Detect which cell encompasses the target text, then output its (x, y) center coordinate. 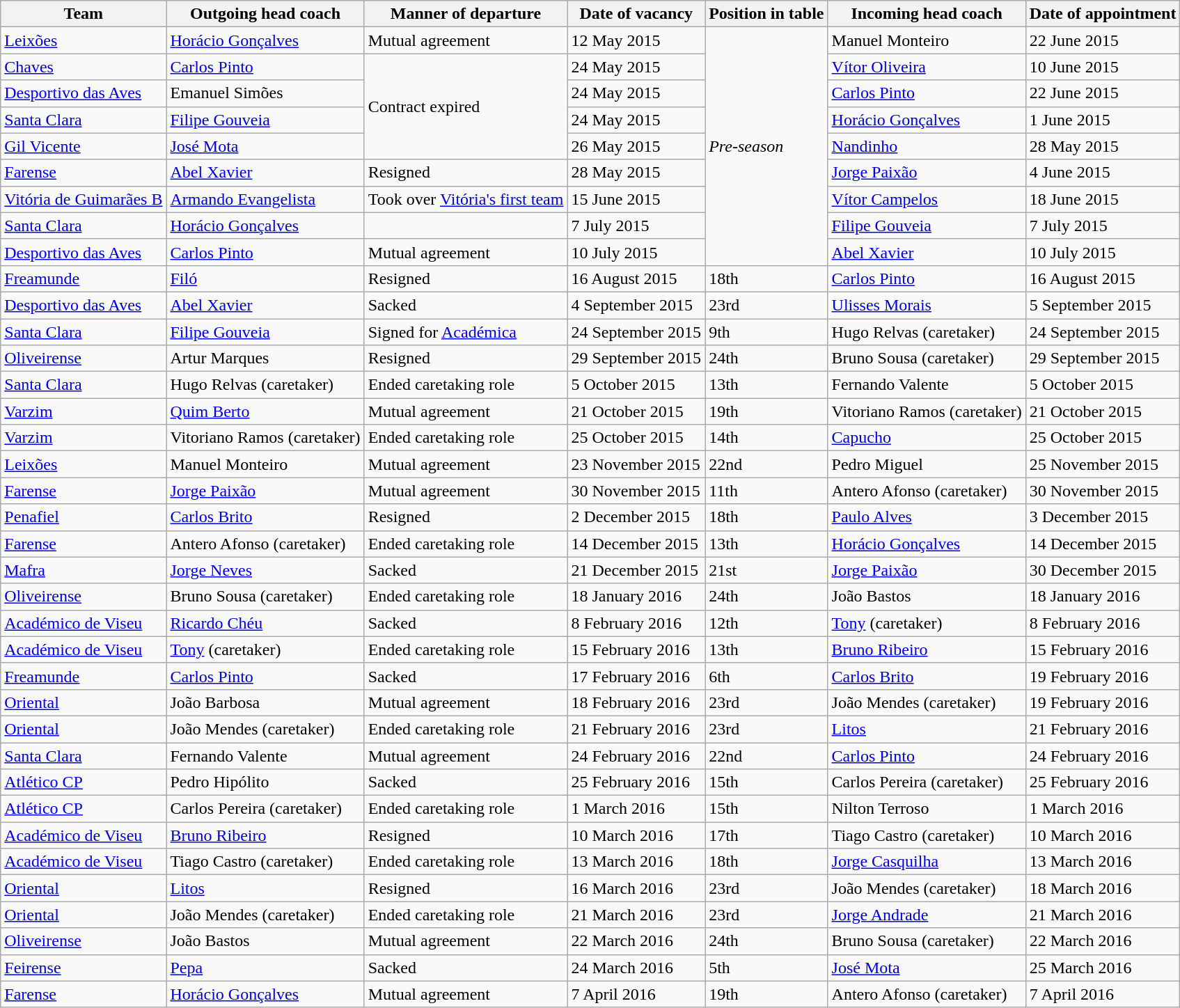
Jorge Andrade (927, 915)
4 June 2015 (1103, 173)
18 June 2015 (1103, 199)
Vítor Oliveira (927, 67)
João Barbosa (265, 702)
10 June 2015 (1103, 67)
12 May 2015 (636, 40)
5 September 2015 (1103, 305)
Date of vacancy (636, 14)
21 December 2015 (636, 570)
9th (766, 332)
Nilton Terroso (927, 809)
23 November 2015 (636, 464)
14th (766, 438)
11th (766, 491)
Emanuel Simões (265, 93)
18 March 2016 (1103, 888)
Mafra (84, 570)
Armando Evangelista (265, 199)
Ulisses Morais (927, 305)
Nandinho (927, 146)
Gil Vicente (84, 146)
Position in table (766, 14)
Contract expired (466, 107)
Manner of departure (466, 14)
5th (766, 968)
Filó (265, 278)
Feirense (84, 968)
Pedro Miguel (927, 464)
Quim Berto (265, 411)
16 March 2016 (636, 888)
Signed for Académica (466, 332)
25 March 2016 (1103, 968)
21st (766, 570)
Paulo Alves (927, 517)
25 November 2015 (1103, 464)
Date of appointment (1103, 14)
17 February 2016 (636, 676)
Incoming head coach (927, 14)
17th (766, 835)
30 December 2015 (1103, 570)
26 May 2015 (636, 146)
3 December 2015 (1103, 517)
Took over Vitória's first team (466, 199)
Pre-season (766, 146)
6th (766, 676)
18 February 2016 (636, 702)
Team (84, 14)
15 June 2015 (636, 199)
Artur Marques (265, 359)
Jorge Casquilha (927, 862)
Penafiel (84, 517)
Jorge Neves (265, 570)
Outgoing head coach (265, 14)
4 September 2015 (636, 305)
Ricardo Chéu (265, 623)
Vitória de Guimarães B (84, 199)
Vítor Campelos (927, 199)
12th (766, 623)
Pedro Hipólito (265, 782)
Capucho (927, 438)
1 June 2015 (1103, 120)
24 March 2016 (636, 968)
Chaves (84, 67)
Pepa (265, 968)
2 December 2015 (636, 517)
